Return the (X, Y) coordinate for the center point of the cell that contains the specified text.  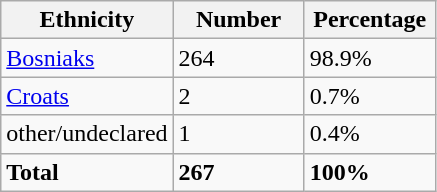
Ethnicity (87, 20)
98.9% (370, 58)
264 (238, 58)
Number (238, 20)
100% (370, 172)
Total (87, 172)
Croats (87, 96)
0.4% (370, 134)
2 (238, 96)
Percentage (370, 20)
1 (238, 134)
Bosniaks (87, 58)
0.7% (370, 96)
267 (238, 172)
other/undeclared (87, 134)
